Output the [x, y] coordinate of the center of the cell containing the given text.  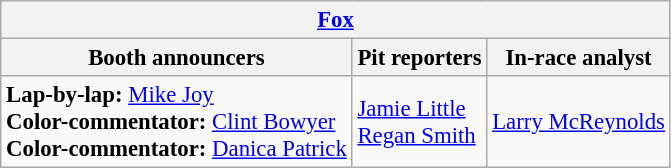
Booth announcers [176, 58]
In-race analyst [578, 58]
Lap-by-lap: Mike JoyColor-commentator: Clint BowyerColor-commentator: Danica Patrick [176, 122]
Fox [336, 20]
Pit reporters [420, 58]
Larry McReynolds [578, 122]
Jamie LittleRegan Smith [420, 122]
